Return the (X, Y) coordinate for the center point of the cell that contains the specified text.  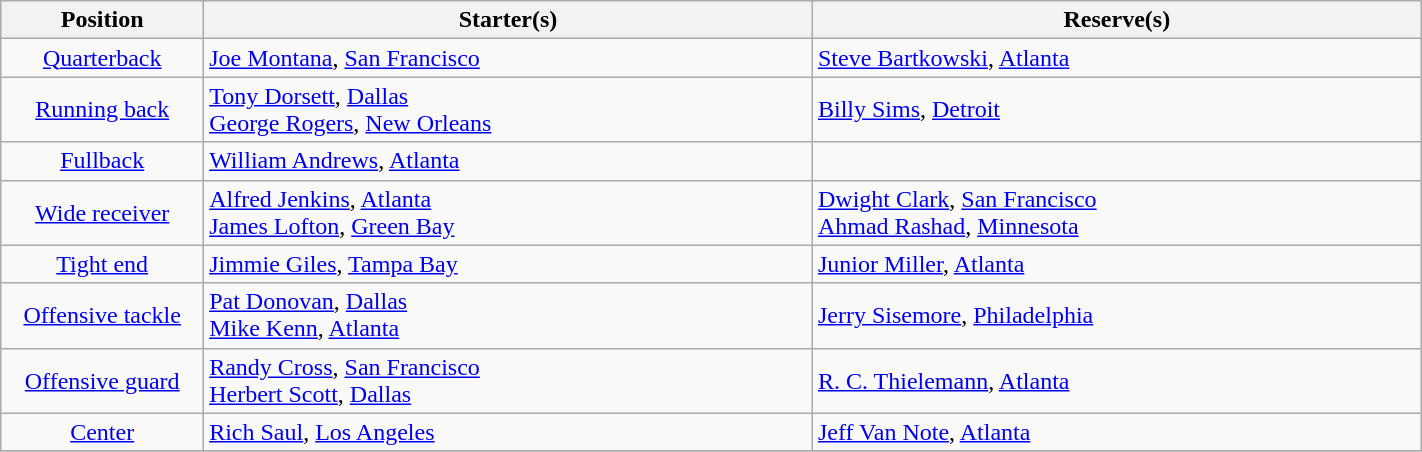
Quarterback (102, 58)
Jerry Sisemore, Philadelphia (1116, 316)
Starter(s) (508, 20)
Position (102, 20)
Rich Saul, Los Angeles (508, 432)
Randy Cross, San Francisco Herbert Scott, Dallas (508, 380)
Pat Donovan, Dallas Mike Kenn, Atlanta (508, 316)
Tight end (102, 264)
Steve Bartkowski, Atlanta (1116, 58)
Fullback (102, 161)
William Andrews, Atlanta (508, 161)
Billy Sims, Detroit (1116, 110)
Offensive tackle (102, 316)
Jeff Van Note, Atlanta (1116, 432)
Junior Miller, Atlanta (1116, 264)
Running back (102, 110)
Offensive guard (102, 380)
Wide receiver (102, 212)
Alfred Jenkins, Atlanta James Lofton, Green Bay (508, 212)
Center (102, 432)
Jimmie Giles, Tampa Bay (508, 264)
R. C. Thielemann, Atlanta (1116, 380)
Reserve(s) (1116, 20)
Tony Dorsett, Dallas George Rogers, New Orleans (508, 110)
Joe Montana, San Francisco (508, 58)
Dwight Clark, San Francisco Ahmad Rashad, Minnesota (1116, 212)
